Output the (X, Y) coordinate of the center of the cell containing the given text.  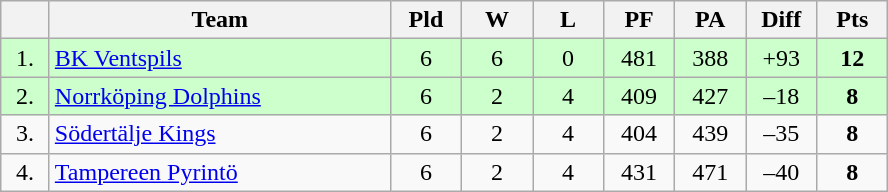
427 (710, 96)
388 (710, 58)
12 (852, 58)
Team (220, 20)
4. (26, 172)
0 (568, 58)
404 (640, 134)
+93 (782, 58)
L (568, 20)
W (496, 20)
Södertälje Kings (220, 134)
PA (710, 20)
–35 (782, 134)
–18 (782, 96)
439 (710, 134)
431 (640, 172)
1. (26, 58)
Tampereen Pyrintö (220, 172)
409 (640, 96)
481 (640, 58)
3. (26, 134)
Pts (852, 20)
2. (26, 96)
Norrköping Dolphins (220, 96)
PF (640, 20)
Diff (782, 20)
–40 (782, 172)
BK Ventspils (220, 58)
471 (710, 172)
Pld (426, 20)
